Pinpoint the cell where the given text exists, returning its (X, Y) midpoint coordinate. 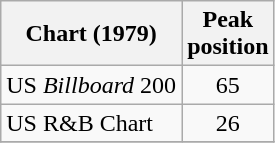
Chart (1979) (92, 34)
US R&B Chart (92, 123)
US Billboard 200 (92, 85)
26 (228, 123)
Peakposition (228, 34)
65 (228, 85)
